Return the (x, y) coordinate for the center point of the cell that contains the specified text.  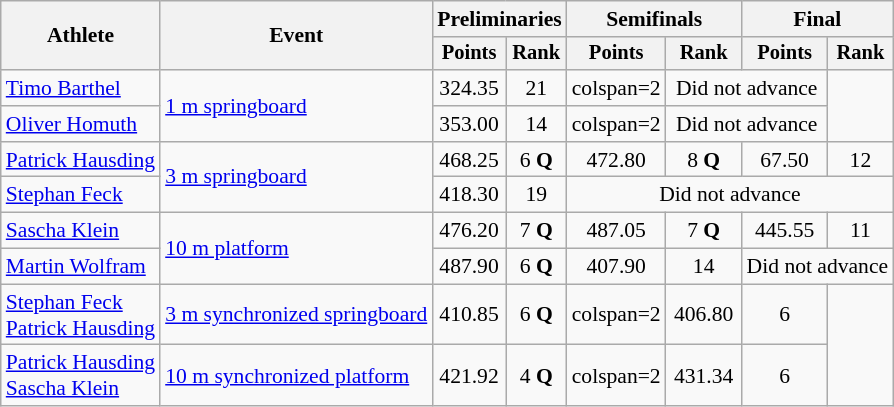
Oliver Homuth (80, 124)
1 m springboard (296, 106)
418.30 (469, 195)
468.25 (469, 160)
Athlete (80, 36)
3 m synchronized springboard (296, 314)
421.92 (469, 376)
10 m platform (296, 248)
Sascha Klein (80, 231)
476.20 (469, 231)
472.80 (616, 160)
445.55 (785, 231)
Patrick HausdingSascha Klein (80, 376)
Final (818, 19)
Preliminaries (499, 19)
Stephan Feck (80, 195)
3 m springboard (296, 178)
Stephan FeckPatrick Hausding (80, 314)
487.05 (616, 231)
11 (860, 231)
Event (296, 36)
10 m synchronized platform (296, 376)
410.85 (469, 314)
487.90 (469, 267)
Timo Barthel (80, 88)
406.80 (704, 314)
21 (536, 88)
353.00 (469, 124)
Martin Wolfram (80, 267)
4 Q (536, 376)
12 (860, 160)
67.50 (785, 160)
407.90 (616, 267)
324.35 (469, 88)
Semifinals (654, 19)
8 Q (704, 160)
19 (536, 195)
431.34 (704, 376)
Patrick Hausding (80, 160)
